Return (x, y) of the center of cell containing provided text 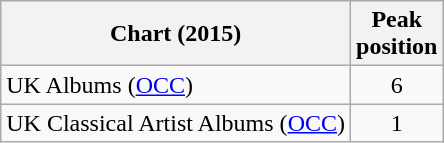
1 (397, 123)
Chart (2015) (176, 34)
6 (397, 85)
UK Classical Artist Albums (OCC) (176, 123)
UK Albums (OCC) (176, 85)
Peakposition (397, 34)
